Scan for the cell matching the given text and deliver its [x, y] coordinate at center. 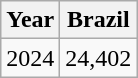
24,402 [98, 58]
Brazil [98, 20]
2024 [30, 58]
Year [30, 20]
